Find where the given text appears and provide that cell's center as [X, Y] coordinate. 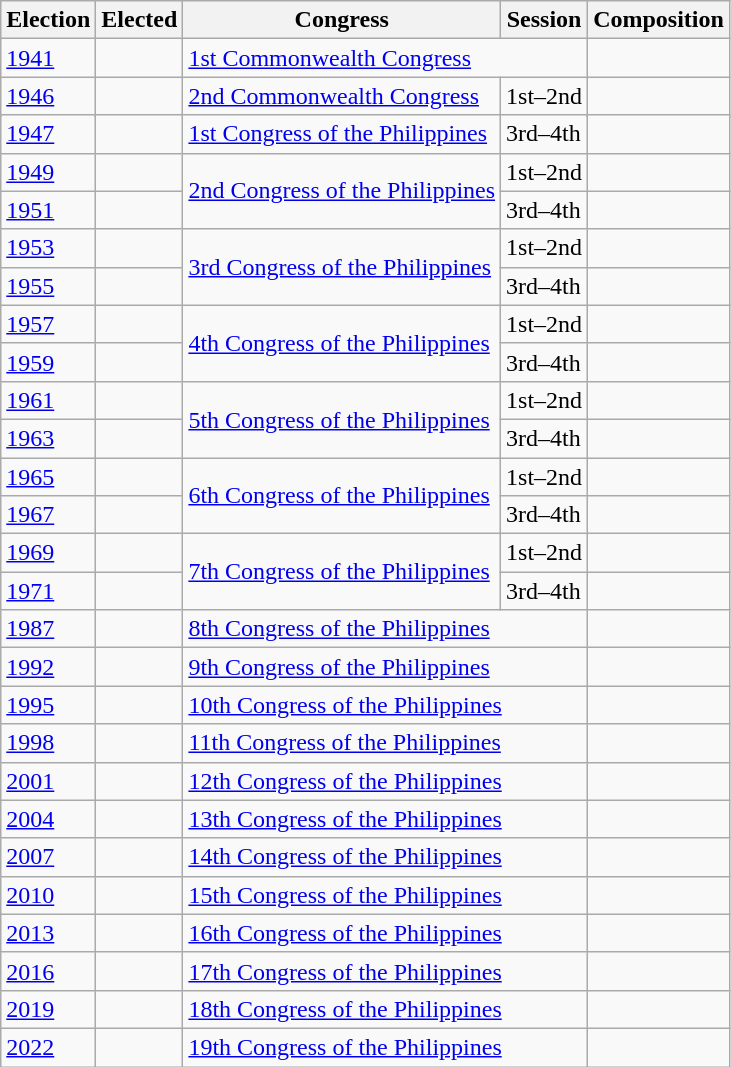
1st Commonwealth Congress [386, 58]
1963 [48, 438]
4th Congress of the Philippines [342, 343]
1965 [48, 477]
1971 [48, 591]
10th Congress of the Philippines [386, 705]
1998 [48, 743]
6th Congress of the Philippines [342, 496]
1987 [48, 629]
1992 [48, 667]
2nd Commonwealth Congress [342, 96]
2016 [48, 971]
12th Congress of the Philippines [386, 781]
1st Congress of the Philippines [342, 134]
9th Congress of the Philippines [386, 667]
1961 [48, 400]
1946 [48, 96]
2004 [48, 819]
Election [48, 20]
1949 [48, 172]
1959 [48, 362]
1955 [48, 286]
18th Congress of the Philippines [386, 1009]
2010 [48, 895]
Composition [659, 20]
17th Congress of the Philippines [386, 971]
1953 [48, 248]
5th Congress of the Philippines [342, 419]
1957 [48, 324]
2nd Congress of the Philippines [342, 191]
Congress [342, 20]
2013 [48, 933]
11th Congress of the Philippines [386, 743]
15th Congress of the Philippines [386, 895]
1947 [48, 134]
14th Congress of the Philippines [386, 857]
13th Congress of the Philippines [386, 819]
2022 [48, 1047]
1941 [48, 58]
1995 [48, 705]
2019 [48, 1009]
Elected [140, 20]
1969 [48, 553]
19th Congress of the Philippines [386, 1047]
16th Congress of the Philippines [386, 933]
1967 [48, 515]
2007 [48, 857]
3rd Congress of the Philippines [342, 267]
8th Congress of the Philippines [386, 629]
2001 [48, 781]
1951 [48, 210]
Session [544, 20]
7th Congress of the Philippines [342, 572]
